Scan for the cell matching the given text and deliver its (x, y) coordinate at center. 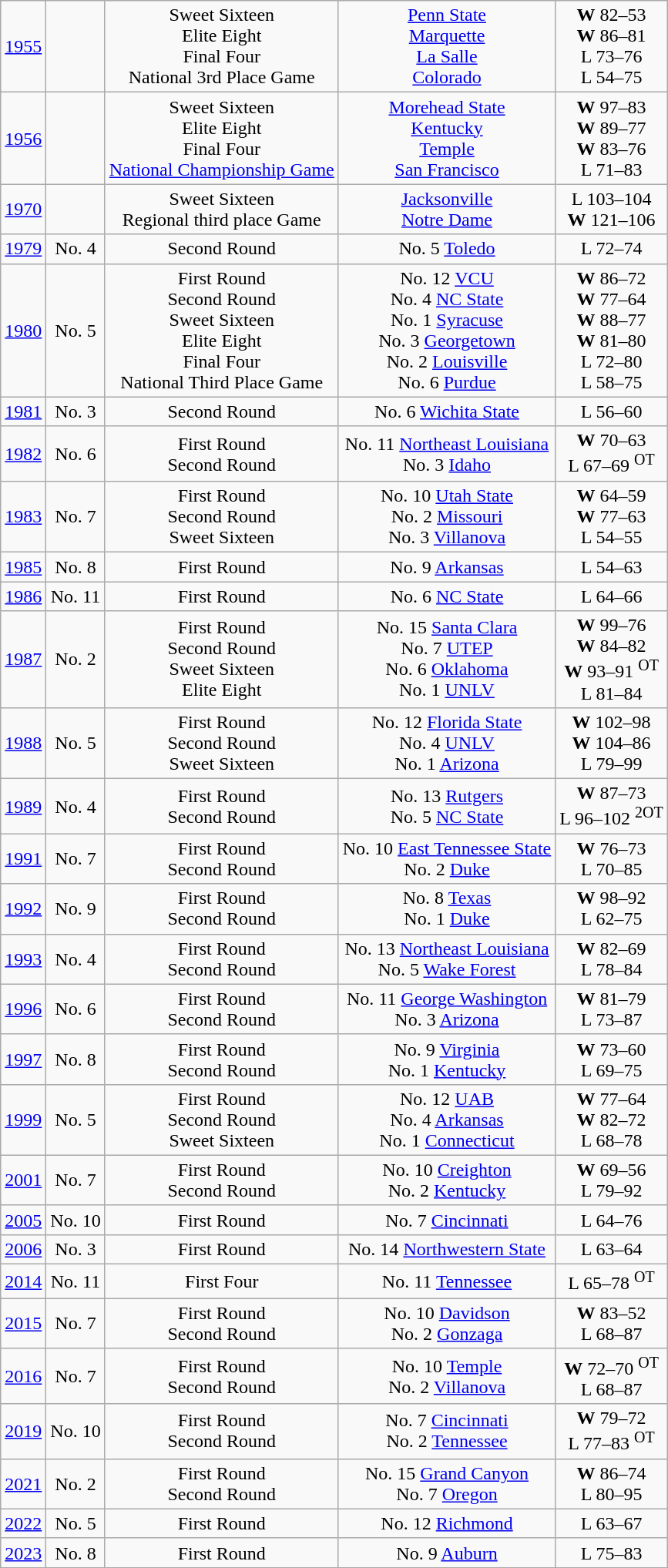
2016 (23, 1376)
W 70–63L 67–69 OT (612, 454)
1981 (23, 411)
W 69–56L 79–92 (612, 1180)
No. 12 Florida StateNo. 4 UNLVNo. 1 Arizona (447, 743)
First RoundSecond RoundSweet SixteenElite EightFinal FourNational Third Place Game (222, 330)
No. 12 Richmond (447, 1523)
W 76–73L 70–85 (612, 858)
1991 (23, 858)
1989 (23, 806)
W 83–52L 68–87 (612, 1324)
W 99–76W 84–82W 93–91 OTL 81–84 (612, 660)
W 98–92L 62–75 (612, 909)
1983 (23, 517)
2006 (23, 1250)
W 64–59W 77–63L 54–55 (612, 517)
No. 8 TexasNo. 1 Duke (447, 909)
No. 9 Auburn (447, 1553)
Sweet SixteenElite EightFinal FourNational 3rd Place Game (222, 46)
No. 13 Northeast LouisianaNo. 5 Wake Forest (447, 959)
L 64–76 (612, 1220)
2021 (23, 1484)
W 86–72W 77–64W 88–77W 81–80L 72–80L 58–75 (612, 330)
W 87–73L 96–102 2OT (612, 806)
W 102–98W 104–86L 79–99 (612, 743)
Sweet SixteenElite EightFinal FourNational Championship Game (222, 139)
W 97–83W 89–77W 83–76L 71–83 (612, 139)
No. 10 East Tennessee StateNo. 2 Duke (447, 858)
No. 12 UABNo. 4 ArkansasNo. 1 Connecticut (447, 1120)
First Four (222, 1282)
1955 (23, 46)
No. 7 Cincinnati (447, 1220)
1970 (23, 210)
1997 (23, 1059)
L 72–74 (612, 249)
1987 (23, 660)
1986 (23, 596)
W 73–60L 69–75 (612, 1059)
W 77–64W 82–72L 68–78 (612, 1120)
2023 (23, 1553)
2005 (23, 1220)
1993 (23, 959)
No. 9 VirginiaNo. 1 Kentucky (447, 1059)
L 103–104W 121–106 (612, 210)
1979 (23, 249)
1988 (23, 743)
L 63–67 (612, 1523)
No. 11 George WashingtonNo. 3 Arizona (447, 1009)
1985 (23, 567)
L 54–63 (612, 567)
2001 (23, 1180)
No. 10 CreightonNo. 2 Kentucky (447, 1180)
No. 10 TempleNo. 2 Villanova (447, 1376)
2019 (23, 1432)
1980 (23, 330)
W 82–53W 86–81L 73–76L 54–75 (612, 46)
W 86–74L 80–95 (612, 1484)
No. 9 Arkansas (447, 567)
No. 10 Utah StateNo. 2 MissouriNo. 3 Villanova (447, 517)
No. 12 VCUNo. 4 NC StateNo. 1 SyracuseNo. 3 GeorgetownNo. 2 LouisvilleNo. 6 Purdue (447, 330)
2015 (23, 1324)
No. 11 Northeast LouisianaNo. 3 Idaho (447, 454)
No. 13 RutgersNo. 5 NC State (447, 806)
No. 14 Northwestern State (447, 1250)
1992 (23, 909)
W 72–70 OT L 68–87 (612, 1376)
2014 (23, 1282)
No. 15 Grand Canyon No. 7 Oregon (447, 1484)
L 56–60 (612, 411)
1999 (23, 1120)
L 63–64 (612, 1250)
No. 7 CincinnatiNo. 2 Tennessee (447, 1432)
No. 15 Santa ClaraNo. 7 UTEPNo. 6 OklahomaNo. 1 UNLV (447, 660)
W 82–69L 78–84 (612, 959)
Sweet SixteenRegional third place Game (222, 210)
W 81–79L 73–87 (612, 1009)
No. 6 Wichita State (447, 411)
1956 (23, 139)
No. 9 (76, 909)
No. 5 Toledo (447, 249)
No. 11 Tennessee (447, 1282)
Penn StateMarquetteLa SalleColorado (447, 46)
2022 (23, 1523)
JacksonvilleNotre Dame (447, 210)
L 64–66 (612, 596)
No. 6 NC State (447, 596)
1996 (23, 1009)
L 65–78 OT (612, 1282)
1982 (23, 454)
W 79–72 L 77–83 OT (612, 1432)
Morehead StateKentuckyTempleSan Francisco (447, 139)
First RoundSecond RoundSweet SixteenElite Eight (222, 660)
No. 10 DavidsonNo. 2 Gonzaga (447, 1324)
L 75–83 (612, 1553)
